Scan for the cell matching the given text and deliver its (x, y) coordinate at center. 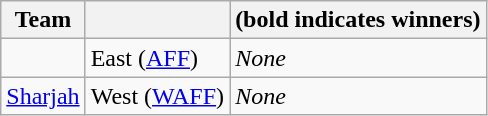
Team (43, 20)
East (AFF) (157, 58)
Sharjah (43, 96)
West (WAFF) (157, 96)
(bold indicates winners) (358, 20)
